Output the [X, Y] coordinate of the center of the cell containing the given text.  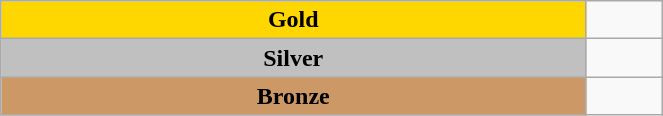
Gold [294, 20]
Bronze [294, 96]
Silver [294, 58]
